Detect which cell encompasses the target text, then output its (X, Y) center coordinate. 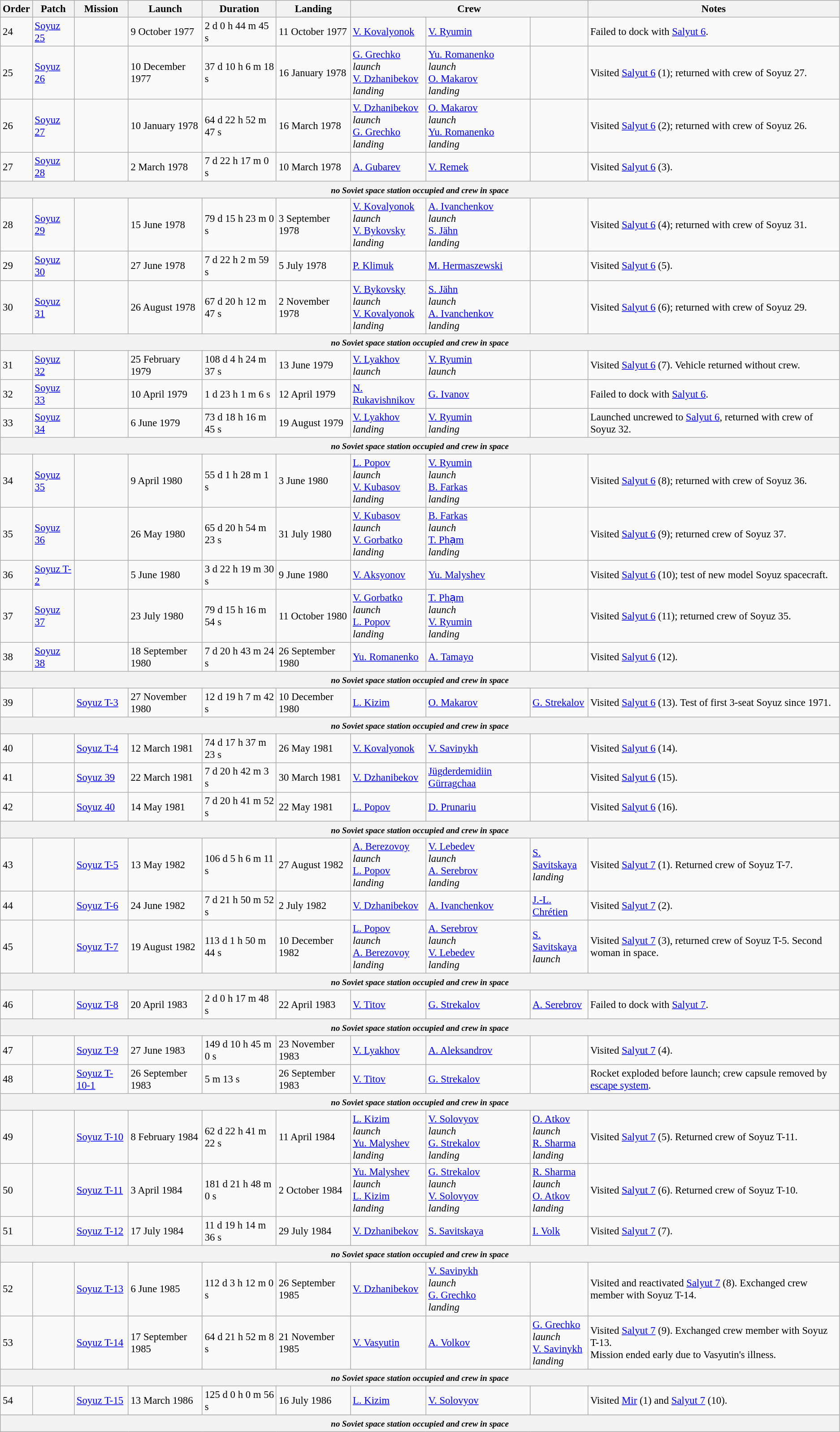
44 (16, 905)
22 March 1981 (165, 778)
Visited Salyut 7 (3), returned crew of Soyuz T-5. Second woman in space. (714, 947)
Visited Salyut 6 (13). Test of first 3-seat Soyuz since 1971. (714, 703)
37 (16, 616)
5 July 1978 (313, 266)
Soyuz 31 (53, 307)
26 (16, 126)
12 March 1981 (165, 748)
39 (16, 703)
37 d 10 h 6 m 18 s (239, 73)
Soyuz T-10-1 (101, 1079)
64 d 21 h 52 m 8 s (239, 1343)
31 (16, 365)
R. Sharma launchO. Atkov landing (559, 1190)
27 June 1983 (165, 1051)
3 d 22 h 19 m 30 s (239, 575)
18 September 1980 (165, 657)
6 June 1979 (165, 423)
A. Volkov (478, 1343)
Soyuz T-15 (101, 1400)
L. Popov (388, 807)
A. Serebrov launchV. Lebedev landing (478, 947)
Visited Salyut 6 (14). (714, 748)
19 August 1982 (165, 947)
O. Atkov launchR. Sharma landing (559, 1138)
Soyuz T-8 (101, 1005)
V. Ryumin landing (478, 423)
J.-L. Chrétien (559, 905)
45 (16, 947)
17 July 1984 (165, 1232)
V. Dzhanibekov launchG. Grechko landing (388, 126)
Notes (714, 9)
7 d 20 h 42 m 3 s (239, 778)
Soyuz T-13 (101, 1289)
43 (16, 864)
2 March 1978 (165, 167)
V. Vasyutin (388, 1343)
Soyuz 29 (53, 225)
Rocket exploded before launch; crew capsule removed by escape system. (714, 1079)
Soyuz 25 (53, 32)
Visited Salyut 7 (4). (714, 1051)
Soyuz T-4 (101, 748)
29 (16, 266)
13 June 1979 (313, 365)
10 December 1977 (165, 73)
Soyuz T-7 (101, 947)
Duration (239, 9)
52 (16, 1289)
26 May 1981 (313, 748)
Soyuz T-6 (101, 905)
L. Kizim launchYu. Malyshev landing (388, 1138)
51 (16, 1232)
112 d 3 h 12 m 0 s (239, 1289)
Soyuz T-9 (101, 1051)
22 April 1983 (313, 1005)
30 (16, 307)
Failed to dock with Salyut 7. (714, 1005)
L. Popov launchV. Kubasov landing (388, 480)
V. Savinykh (478, 748)
Soyuz 34 (53, 423)
Visited Salyut 7 (1). Returned crew of Soyuz T-7. (714, 864)
41 (16, 778)
20 April 1983 (165, 1005)
S. Jähn launchA. Ivanchenkov landing (478, 307)
Visited Salyut 7 (6). Returned crew of Soyuz T-10. (714, 1190)
42 (16, 807)
50 (16, 1190)
L. Popov launchA. Berezovoy landing (388, 947)
11 April 1984 (313, 1138)
Soyuz 26 (53, 73)
10 December 1982 (313, 947)
Launch (165, 9)
36 (16, 575)
Visited Salyut 6 (11); returned crew of Soyuz 35. (714, 616)
Visited Salyut 6 (8); returned with crew of Soyuz 36. (714, 480)
1 d 23 h 1 m 6 s (239, 394)
Soyuz T-11 (101, 1190)
Visited Salyut 6 (4); returned with crew of Soyuz 31. (714, 225)
64 d 22 h 52 m 47 s (239, 126)
T. Phạm launchV. Ryumin landing (478, 616)
Visited Salyut 6 (6); returned with crew of Soyuz 29. (714, 307)
22 May 1981 (313, 807)
N. Rukavishnikov (388, 394)
8 February 1984 (165, 1138)
62 d 22 h 41 m 22 s (239, 1138)
26 August 1978 (165, 307)
Landing (313, 9)
A. Berezovoy launchL. Popov landing (388, 864)
7 d 20 h 43 m 24 s (239, 657)
23 November 1983 (313, 1051)
23 July 1980 (165, 616)
11 October 1977 (313, 32)
2 October 1984 (313, 1190)
Soyuz T-12 (101, 1232)
Visited Salyut 7 (5). Returned crew of Soyuz T-11. (714, 1138)
16 July 1986 (313, 1400)
V. Savinykh launchG. Grechko landing (478, 1289)
V. Kubasov launchV. Gorbatko landing (388, 534)
Visited Salyut 6 (5). (714, 266)
55 d 1 h 28 m 1 s (239, 480)
Soyuz T-10 (101, 1138)
113 d 1 h 50 m 44 s (239, 947)
10 December 1980 (313, 703)
Visited Salyut 6 (16). (714, 807)
S. Savitskaya landing (559, 864)
27 August 1982 (313, 864)
Visited Salyut 6 (9); returned crew of Soyuz 37. (714, 534)
V. Lyakhov (388, 1051)
Visited Salyut 7 (9). Exchanged crew member with Soyuz T-13.Mission ended early due to Vasyutin's illness. (714, 1343)
V. Gorbatko launchL. Popov landing (388, 616)
54 (16, 1400)
9 April 1980 (165, 480)
2 d 0 h 44 m 45 s (239, 32)
106 d 5 h 6 m 11 s (239, 864)
49 (16, 1138)
30 March 1981 (313, 778)
7 d 22 h 17 m 0 s (239, 167)
A. Ivanchenkov launchS. Jähn landing (478, 225)
Yu. Malyshev (478, 575)
2 d 0 h 17 m 48 s (239, 1005)
V. Remek (478, 167)
S. Savitskaya launch (559, 947)
26 September 1980 (313, 657)
Order (16, 9)
O. Makarov launchYu. Romanenko landing (478, 126)
26 May 1980 (165, 534)
14 May 1981 (165, 807)
79 d 15 h 16 m 54 s (239, 616)
A. Tamayo (478, 657)
15 June 1978 (165, 225)
12 April 1979 (313, 394)
O. Makarov (478, 703)
7 d 22 h 2 m 59 s (239, 266)
G. Ivanov (478, 394)
Soyuz 32 (53, 365)
V. Ryumin launchB. Farkas landing (478, 480)
Visited Mir (1) and Salyut 7 (10). (714, 1400)
35 (16, 534)
65 d 20 h 54 m 23 s (239, 534)
Yu. Romanenko launchO. Makarov landing (478, 73)
G. Grechko launchV. Dzhanibekov landing (388, 73)
V. Lyakhov launch (388, 365)
3 April 1984 (165, 1190)
79 d 15 h 23 m 0 s (239, 225)
Soyuz 27 (53, 126)
Soyuz 39 (101, 778)
34 (16, 480)
G. Strekalov launchV. Solovyov landing (478, 1190)
V. Lyakhov landing (388, 423)
Soyuz 30 (53, 266)
D. Prunariu (478, 807)
67 d 20 h 12 m 47 s (239, 307)
16 March 1978 (313, 126)
Visited Salyut 7 (7). (714, 1232)
A. Serebrov (559, 1005)
26 September 1985 (313, 1289)
Visited and reactivated Salyut 7 (8). Exchanged crew member with Soyuz T-14. (714, 1289)
Visited Salyut 6 (1); returned with crew of Soyuz 27. (714, 73)
Visited Salyut 6 (2); returned with crew of Soyuz 26. (714, 126)
Soyuz 28 (53, 167)
5 June 1980 (165, 575)
31 July 1980 (313, 534)
7 d 20 h 41 m 52 s (239, 807)
11 October 1980 (313, 616)
29 July 1984 (313, 1232)
32 (16, 394)
Patch (53, 9)
17 September 1985 (165, 1343)
46 (16, 1005)
V. Bykovsky launchV. Kovalyonok landing (388, 307)
Soyuz T-3 (101, 703)
A. Aleksandrov (478, 1051)
Soyuz T-14 (101, 1343)
108 d 4 h 24 m 37 s (239, 365)
Soyuz T-2 (53, 575)
74 d 17 h 37 m 23 s (239, 748)
2 July 1982 (313, 905)
A. Gubarev (388, 167)
P. Klimuk (388, 266)
Soyuz 38 (53, 657)
13 March 1986 (165, 1400)
27 June 1978 (165, 266)
Soyuz T-5 (101, 864)
V. Solovyov launchG. Strekalov landing (478, 1138)
V. Ryumin (478, 32)
11 d 19 h 14 m 36 s (239, 1232)
38 (16, 657)
25 (16, 73)
40 (16, 748)
Mission (101, 9)
3 June 1980 (313, 480)
V. Lebedev launchA. Serebrov landing (478, 864)
Soyuz 35 (53, 480)
Visited Salyut 6 (3). (714, 167)
181 d 21 h 48 m 0 s (239, 1190)
149 d 10 h 45 m 0 s (239, 1051)
Visited Salyut 6 (7). Vehicle returned without crew. (714, 365)
28 (16, 225)
S. Savitskaya (478, 1232)
A. Ivanchenkov (478, 905)
47 (16, 1051)
5 m 13 s (239, 1079)
I. Volk (559, 1232)
Launched uncrewed to Salyut 6, returned with crew of Soyuz 32. (714, 423)
Soyuz 40 (101, 807)
Visited Salyut 6 (10); test of new model Soyuz spacecraft. (714, 575)
33 (16, 423)
12 d 19 h 7 m 42 s (239, 703)
27 November 1980 (165, 703)
9 October 1977 (165, 32)
19 August 1979 (313, 423)
2 November 1978 (313, 307)
V. Solovyov (478, 1400)
48 (16, 1079)
Soyuz 33 (53, 394)
73 d 18 h 16 m 45 s (239, 423)
Visited Salyut 6 (12). (714, 657)
25 February 1979 (165, 365)
53 (16, 1343)
Crew (469, 9)
Soyuz 37 (53, 616)
Yu. Malyshev launchL. Kizim landing (388, 1190)
3 September 1978 (313, 225)
9 June 1980 (313, 575)
6 June 1985 (165, 1289)
Soyuz 36 (53, 534)
13 May 1982 (165, 864)
21 November 1985 (313, 1343)
27 (16, 167)
Jügderdemidiin Gürragchaa (478, 778)
16 January 1978 (313, 73)
V. Ryumin launch (478, 365)
24 June 1982 (165, 905)
24 (16, 32)
M. Hermaszewski (478, 266)
V. Kovalyonok launchV. Bykovsky landing (388, 225)
Visited Salyut 6 (15). (714, 778)
G. Grechko launchV. Savinykh landing (559, 1343)
10 March 1978 (313, 167)
Visited Salyut 7 (2). (714, 905)
125 d 0 h 0 m 56 s (239, 1400)
V. Aksyonov (388, 575)
10 April 1979 (165, 394)
B. Farkas launchT. Phạm landing (478, 534)
10 January 1978 (165, 126)
Yu. Romanenko (388, 657)
7 d 21 h 50 m 52 s (239, 905)
